Search for the cell housing the specified text and yield its (x, y) center coordinate. 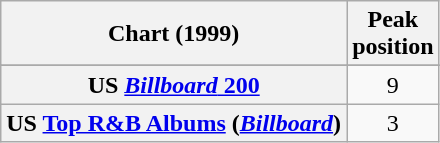
US Top R&B Albums (Billboard) (174, 123)
US Billboard 200 (174, 85)
9 (393, 85)
Peak position (393, 34)
Chart (1999) (174, 34)
3 (393, 123)
